Detect which cell encompasses the target text, then output its (x, y) center coordinate. 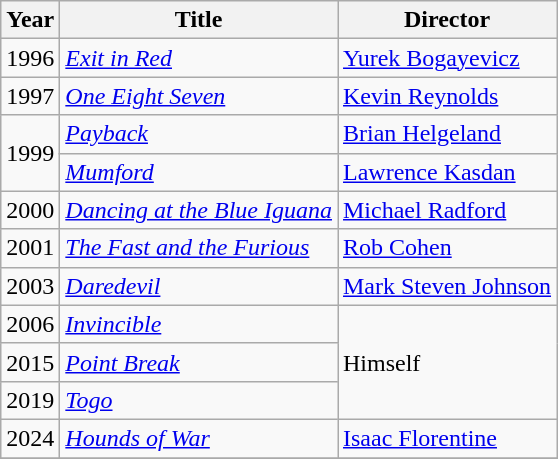
Mark Steven Johnson (448, 286)
Point Break (199, 362)
2003 (30, 286)
Mumford (199, 172)
2000 (30, 210)
Title (199, 20)
Himself (448, 362)
Invincible (199, 324)
2015 (30, 362)
Brian Helgeland (448, 134)
Dancing at the Blue Iguana (199, 210)
Hounds of War (199, 438)
1996 (30, 58)
Daredevil (199, 286)
2001 (30, 248)
Isaac Florentine (448, 438)
Director (448, 20)
2024 (30, 438)
1999 (30, 153)
The Fast and the Furious (199, 248)
Yurek Bogayevicz (448, 58)
1997 (30, 96)
Lawrence Kasdan (448, 172)
Exit in Red (199, 58)
Kevin Reynolds (448, 96)
Michael Radford (448, 210)
Togo (199, 400)
Rob Cohen (448, 248)
Year (30, 20)
One Eight Seven (199, 96)
Payback (199, 134)
2006 (30, 324)
2019 (30, 400)
